Capture the cell that displays the provided text and extract its [X, Y] central coordinate. 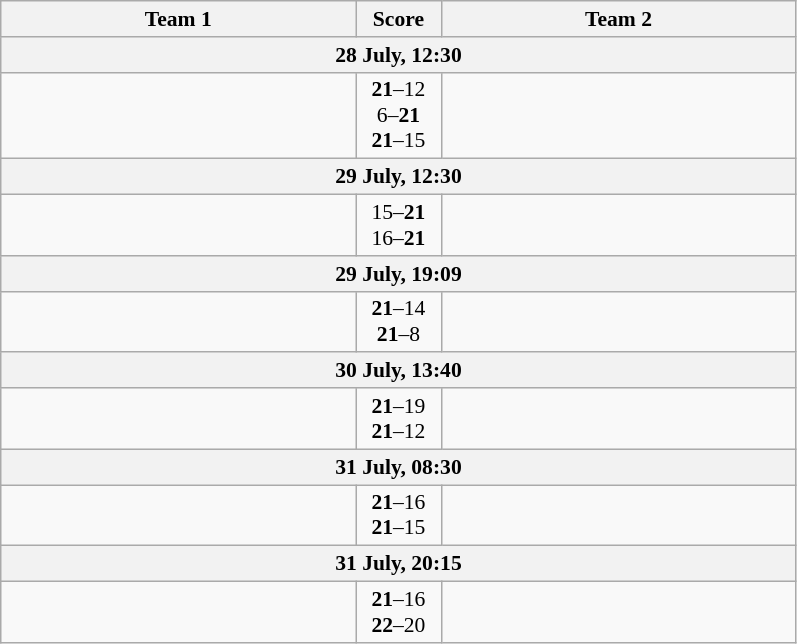
28 July, 12:30 [398, 55]
21–126–2121–15 [398, 116]
15–2116–21 [398, 226]
29 July, 19:09 [398, 274]
Score [398, 19]
Team 2 [618, 19]
21–1921–12 [398, 418]
31 July, 20:15 [398, 564]
21–1621–15 [398, 516]
29 July, 12:30 [398, 177]
31 July, 08:30 [398, 467]
Team 1 [178, 19]
21–1622–20 [398, 612]
30 July, 13:40 [398, 371]
21–1421–8 [398, 322]
